For the text-containing cell, return its midpoint in [X, Y] coordinate format. 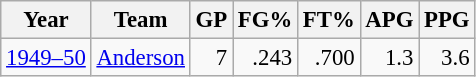
APG [390, 20]
Team [140, 20]
1949–50 [46, 58]
3.6 [447, 58]
1.3 [390, 58]
Year [46, 20]
7 [211, 58]
FG% [264, 20]
.243 [264, 58]
GP [211, 20]
PPG [447, 20]
FT% [330, 20]
Anderson [140, 58]
.700 [330, 58]
